Extract the (X, Y) coordinate from the center of the cell holding the provided text.  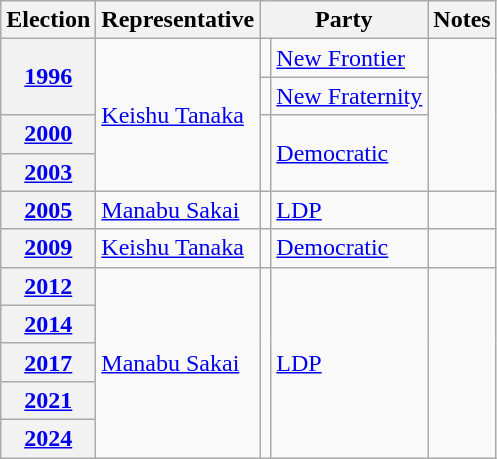
2021 (48, 400)
2005 (48, 210)
2009 (48, 248)
2012 (48, 286)
Party (344, 20)
Notes (462, 20)
2003 (48, 172)
2000 (48, 134)
1996 (48, 77)
2014 (48, 324)
New Frontier (350, 58)
2017 (48, 362)
Election (48, 20)
2024 (48, 438)
New Fraternity (350, 96)
Representative (178, 20)
